Provide the (X, Y) coordinate of the cell's center where the given text is located.  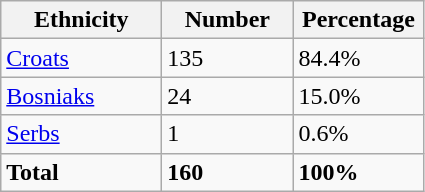
15.0% (358, 96)
Croats (82, 58)
135 (228, 58)
Bosniaks (82, 96)
Serbs (82, 134)
Percentage (358, 20)
Ethnicity (82, 20)
Total (82, 172)
24 (228, 96)
0.6% (358, 134)
Number (228, 20)
160 (228, 172)
1 (228, 134)
84.4% (358, 58)
100% (358, 172)
